Determine the [X, Y] coordinate at the center of the cell enclosing the given text.  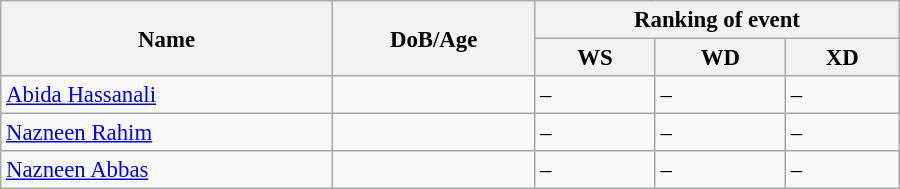
Name [167, 38]
WD [720, 58]
Ranking of event [717, 20]
XD [842, 58]
Nazneen Abbas [167, 170]
DoB/Age [433, 38]
Nazneen Rahim [167, 133]
Abida Hassanali [167, 95]
WS [595, 58]
